Output the [X, Y] coordinate of the center of the cell containing the given text.  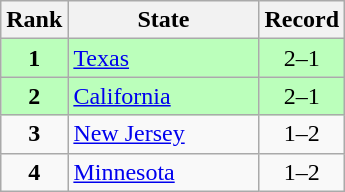
Minnesota [164, 172]
3 [34, 134]
4 [34, 172]
California [164, 96]
State [164, 20]
Texas [164, 58]
New Jersey [164, 134]
Rank [34, 20]
1 [34, 58]
Record [302, 20]
2 [34, 96]
